Detect which cell encompasses the target text, then output its [X, Y] center coordinate. 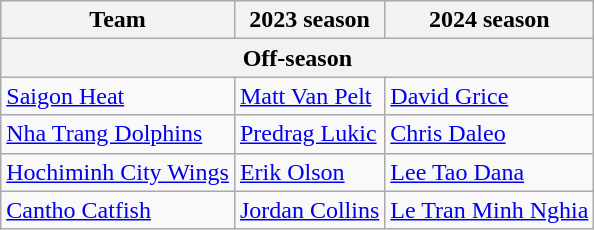
Chris Daleo [490, 134]
Team [118, 20]
Erik Olson [309, 172]
Lee Tao Dana [490, 172]
2024 season [490, 20]
Matt Van Pelt [309, 96]
Saigon Heat [118, 96]
Cantho Catfish [118, 210]
Predrag Lukic [309, 134]
Le Tran Minh Nghia [490, 210]
Hochiminh City Wings [118, 172]
Nha Trang Dolphins [118, 134]
2023 season [309, 20]
Jordan Collins [309, 210]
Off-season [298, 58]
David Grice [490, 96]
